From the cell containing the given text, extract its center point as (X, Y) coordinate. 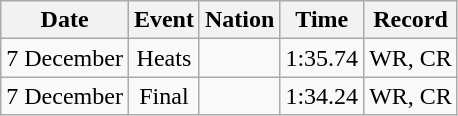
Date (65, 20)
Heats (164, 58)
1:35.74 (322, 58)
Time (322, 20)
Nation (239, 20)
Event (164, 20)
1:34.24 (322, 96)
Record (411, 20)
Final (164, 96)
